For the text-containing cell, return its midpoint in [x, y] coordinate format. 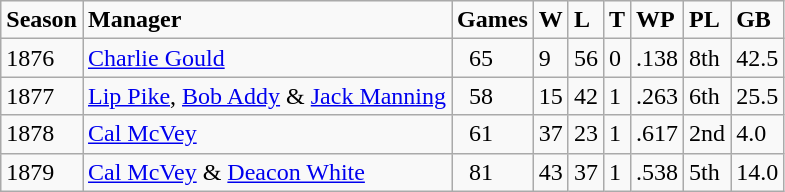
.138 [656, 58]
T [616, 20]
43 [550, 172]
42.5 [758, 58]
58 [493, 96]
1879 [42, 172]
5th [708, 172]
6th [708, 96]
25.5 [758, 96]
81 [493, 172]
WP [656, 20]
1876 [42, 58]
23 [586, 134]
14.0 [758, 172]
8th [708, 58]
Games [493, 20]
56 [586, 58]
1878 [42, 134]
0 [616, 58]
Manager [266, 20]
Cal McVey & Deacon White [266, 172]
Season [42, 20]
.263 [656, 96]
W [550, 20]
4.0 [758, 134]
PL [708, 20]
65 [493, 58]
42 [586, 96]
15 [550, 96]
.617 [656, 134]
Charlie Gould [266, 58]
L [586, 20]
GB [758, 20]
61 [493, 134]
2nd [708, 134]
Lip Pike, Bob Addy & Jack Manning [266, 96]
1877 [42, 96]
Cal McVey [266, 134]
9 [550, 58]
.538 [656, 172]
